Detect which cell encompasses the target text, then output its [X, Y] center coordinate. 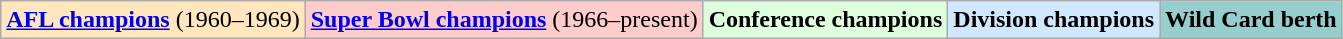
Wild Card berth [1252, 20]
Super Bowl champions (1966–present) [504, 20]
AFL champions (1960–1969) [153, 20]
Conference champions [826, 20]
Division champions [1054, 20]
